Identify which cell holds the provided text, then report its (x, y) central coordinate. 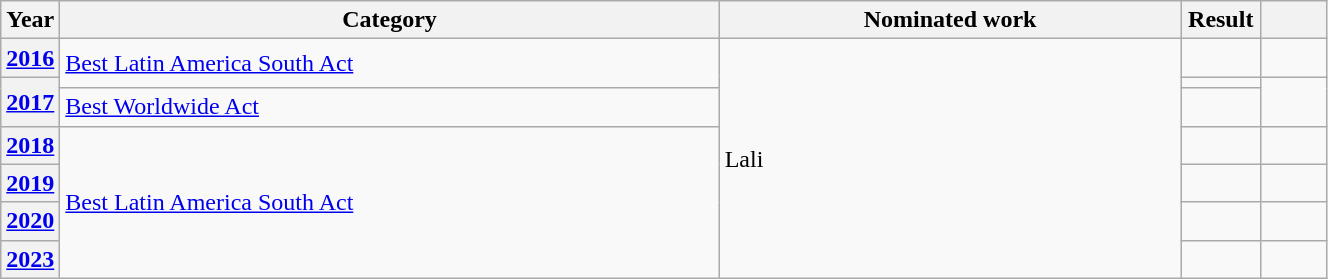
2023 (30, 259)
Year (30, 20)
2018 (30, 145)
Best Worldwide Act (390, 107)
Lali (950, 158)
2017 (30, 102)
Result (1221, 20)
2019 (30, 183)
Category (390, 20)
2016 (30, 58)
2020 (30, 221)
Nominated work (950, 20)
